Search for the cell housing the specified text and yield its [X, Y] center coordinate. 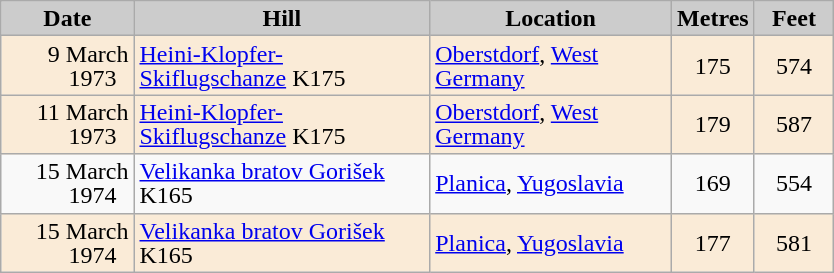
554 [794, 184]
Hill [282, 18]
175 [712, 66]
Location [551, 18]
11 March 1973 [68, 124]
169 [712, 184]
581 [794, 242]
9 March 1973 [68, 66]
177 [712, 242]
179 [712, 124]
574 [794, 66]
587 [794, 124]
Date [68, 18]
Metres [712, 18]
Feet [794, 18]
